Provide the [x, y] coordinate of the cell's center where the given text is located.  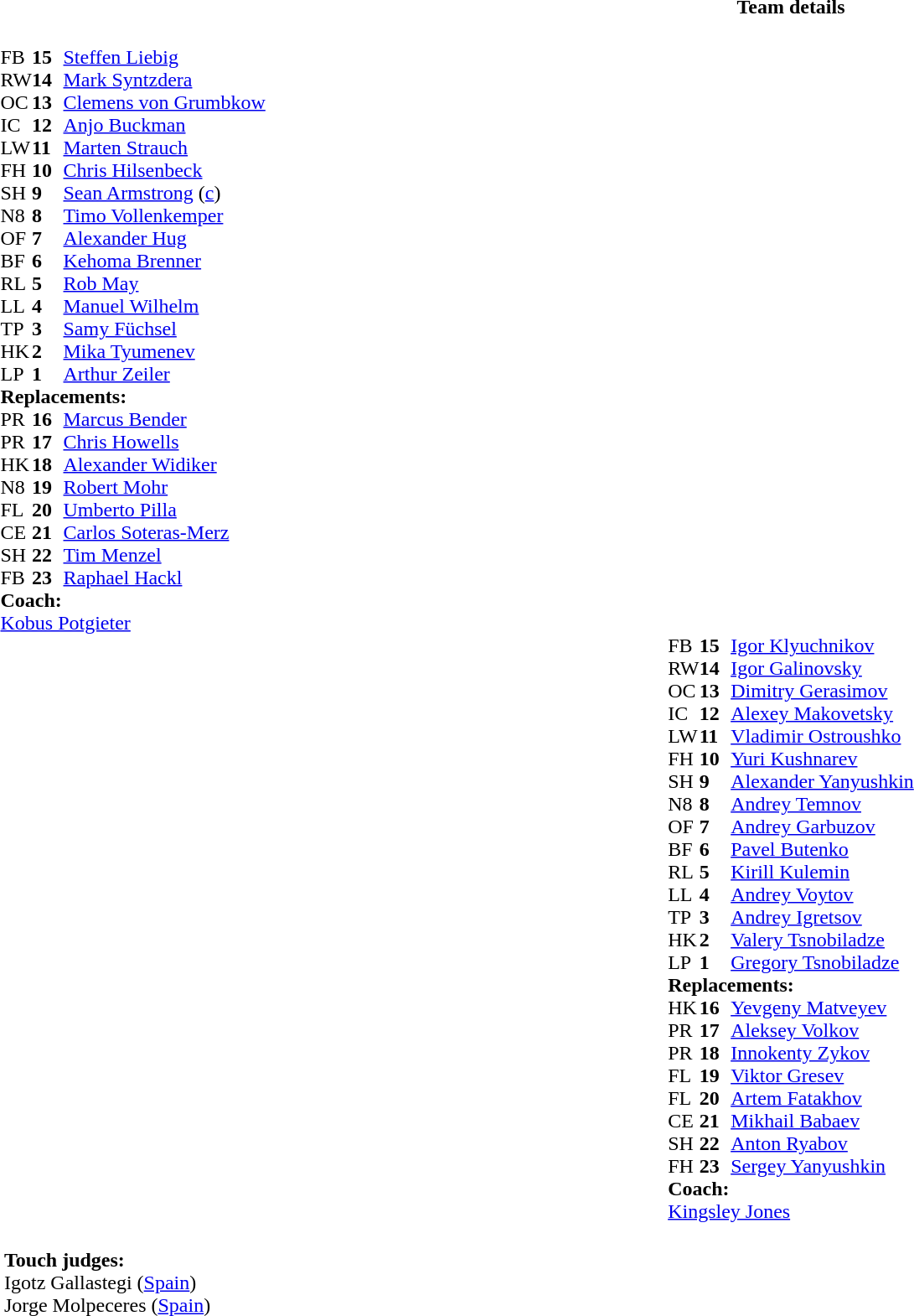
Timo Vollenkemper [164, 216]
Andrey Temnov [823, 805]
Arthur Zeiler [164, 374]
Clemens von Grumbkow [164, 102]
Anjo Buckman [164, 126]
Gregory Tsnobiladze [823, 962]
Marten Strauch [164, 148]
Alexey Makovetsky [823, 714]
Yuri Kushnarev [823, 759]
Kobus Potgieter [132, 624]
Viktor Gresev [823, 1076]
Sean Armstrong (c) [164, 193]
Andrey Voytov [823, 895]
Manuel Wilhelm [164, 307]
Kirill Kulemin [823, 872]
Kehoma Brenner [164, 262]
Aleksey Volkov [823, 1031]
Alexander Widiker [164, 464]
Yevgeny Matveyev [823, 1008]
Andrey Garbuzov [823, 826]
Raphael Hackl [164, 578]
Anton Ryabov [823, 1143]
Marcus Bender [164, 419]
Alexander Hug [164, 238]
Umberto Pilla [164, 510]
Alexander Yanyushkin [823, 781]
Dimitry Gerasimov [823, 691]
Innokenty Zykov [823, 1053]
Chris Howells [164, 443]
Carlos Soteras-Merz [164, 533]
Igor Klyuchnikov [823, 645]
Mark Syntzdera [164, 80]
Igor Galinovsky [823, 669]
Valery Tsnobiladze [823, 940]
Andrey Igretsov [823, 917]
Pavel Butenko [823, 850]
Chris Hilsenbeck [164, 171]
Rob May [164, 283]
Mikhail Babaev [823, 1122]
Kingsley Jones [791, 1212]
Samy Füchsel [164, 329]
Steffen Liebig [164, 57]
Mika Tyumenev [164, 352]
Robert Mohr [164, 488]
Sergey Yanyushkin [823, 1167]
Tim Menzel [164, 555]
Vladimir Ostroushko [823, 736]
Artem Fatakhov [823, 1098]
